Identify which cell holds the provided text, then report its (X, Y) central coordinate. 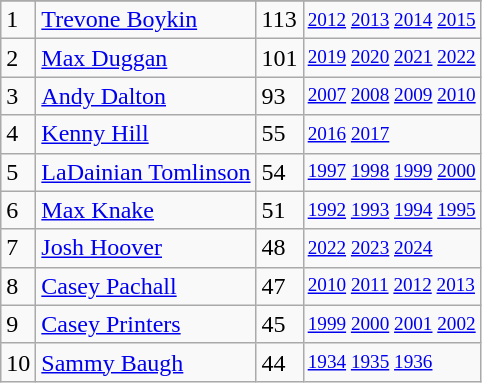
2 (18, 58)
3 (18, 96)
1999 2000 2001 2002 (392, 324)
4 (18, 134)
1997 1998 1999 2000 (392, 172)
6 (18, 210)
Casey Printers (146, 324)
2012 2013 2014 2015 (392, 20)
Kenny Hill (146, 134)
1992 1993 1994 1995 (392, 210)
55 (280, 134)
9 (18, 324)
Casey Pachall (146, 286)
2007 2008 2009 2010 (392, 96)
113 (280, 20)
10 (18, 362)
Max Duggan (146, 58)
93 (280, 96)
2010 2011 2012 2013 (392, 286)
48 (280, 248)
5 (18, 172)
101 (280, 58)
Max Knake (146, 210)
Josh Hoover (146, 248)
8 (18, 286)
54 (280, 172)
Sammy Baugh (146, 362)
LaDainian Tomlinson (146, 172)
44 (280, 362)
Trevone Boykin (146, 20)
2019 2020 2021 2022 (392, 58)
2016 2017 (392, 134)
51 (280, 210)
45 (280, 324)
1 (18, 20)
2022 2023 2024 (392, 248)
1934 1935 1936 (392, 362)
Andy Dalton (146, 96)
7 (18, 248)
47 (280, 286)
